From the cell containing the given text, extract its center point as [X, Y] coordinate. 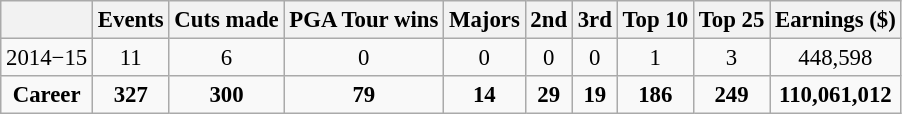
Cuts made [226, 20]
186 [655, 95]
Top 10 [655, 20]
300 [226, 95]
2nd [548, 20]
PGA Tour wins [364, 20]
11 [131, 58]
Career [47, 95]
29 [548, 95]
3rd [594, 20]
Events [131, 20]
Earnings ($) [836, 20]
2014−15 [47, 58]
Majors [484, 20]
448,598 [836, 58]
Top 25 [731, 20]
14 [484, 95]
3 [731, 58]
19 [594, 95]
6 [226, 58]
79 [364, 95]
1 [655, 58]
110,061,012 [836, 95]
327 [131, 95]
249 [731, 95]
